Scan for the cell matching the given text and deliver its (X, Y) coordinate at center. 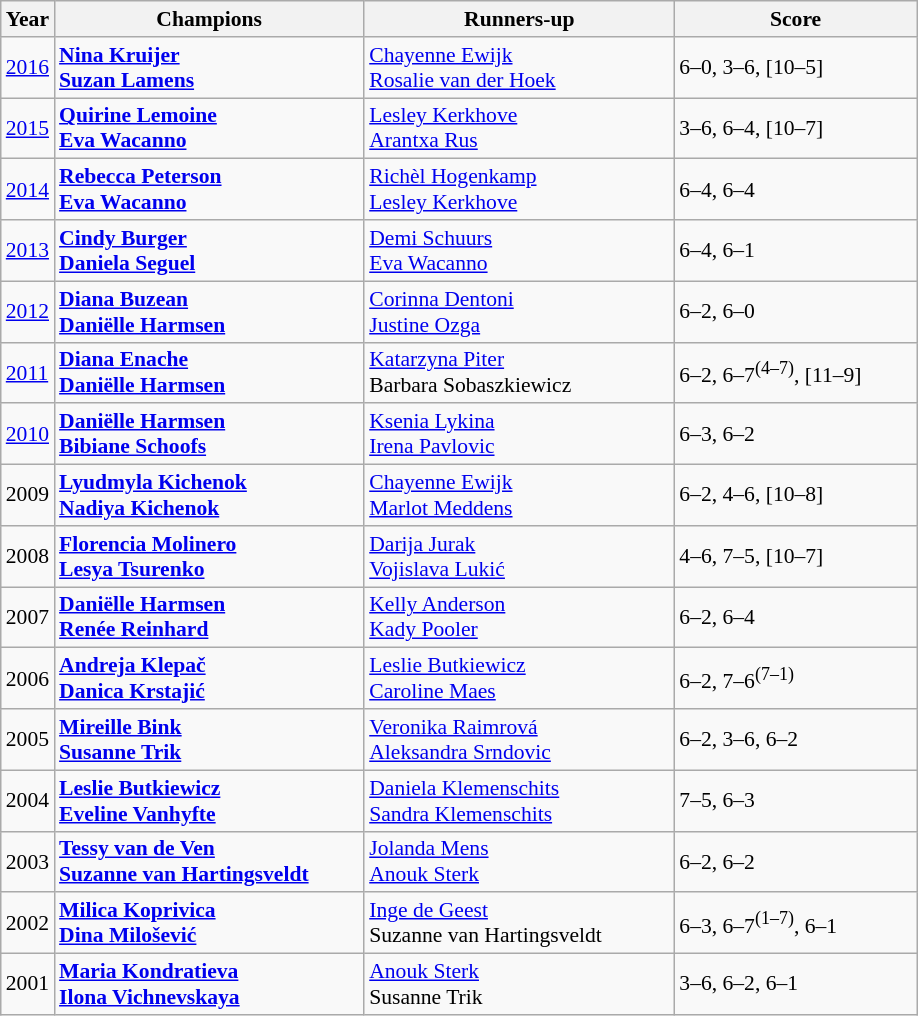
2005 (28, 740)
Champions (209, 19)
6–2, 7–6(7–1) (796, 678)
Daniëlle Harmsen Bibiane Schoofs (209, 434)
Inge de Geest Suzanne van Hartingsveldt (519, 924)
Veronika Raimrová Aleksandra Srndovic (519, 740)
Tessy van de Ven Suzanne van Hartingsveldt (209, 862)
2006 (28, 678)
Diana Buzean Daniëlle Harmsen (209, 312)
Diana Enache Daniëlle Harmsen (209, 372)
6–4, 6–1 (796, 250)
Demi Schuurs Eva Wacanno (519, 250)
Rebecca Peterson Eva Wacanno (209, 190)
2013 (28, 250)
Daniela Klemenschits Sandra Klemenschits (519, 800)
3–6, 6–4, [10–7] (796, 128)
2002 (28, 924)
6–3, 6–7(1–7), 6–1 (796, 924)
6–2, 3–6, 6–2 (796, 740)
Kelly Anderson Kady Pooler (519, 618)
Andreja Klepač Danica Krstajić (209, 678)
2004 (28, 800)
Richèl Hogenkamp Lesley Kerkhove (519, 190)
2010 (28, 434)
Darija Jurak Vojislava Lukić (519, 556)
7–5, 6–3 (796, 800)
Jolanda Mens Anouk Sterk (519, 862)
Daniëlle Harmsen Renée Reinhard (209, 618)
2008 (28, 556)
Katarzyna Piter Barbara Sobaszkiewicz (519, 372)
Lyudmyla Kichenok Nadiya Kichenok (209, 496)
2015 (28, 128)
6–4, 6–4 (796, 190)
Quirine Lemoine Eva Wacanno (209, 128)
2001 (28, 984)
Runners-up (519, 19)
2003 (28, 862)
2014 (28, 190)
6–2, 6–2 (796, 862)
2007 (28, 618)
3–6, 6–2, 6–1 (796, 984)
6–2, 6–4 (796, 618)
Cindy Burger Daniela Seguel (209, 250)
Corinna Dentoni Justine Ozga (519, 312)
Mireille Bink Susanne Trik (209, 740)
Lesley Kerkhove Arantxa Rus (519, 128)
Year (28, 19)
Score (796, 19)
Leslie Butkiewicz Caroline Maes (519, 678)
2012 (28, 312)
Maria Kondratieva Ilona Vichnevskaya (209, 984)
2011 (28, 372)
Anouk Sterk Susanne Trik (519, 984)
6–0, 3–6, [10–5] (796, 68)
Milica Koprivica Dina Milošević (209, 924)
6–2, 6–7(4–7), [11–9] (796, 372)
2016 (28, 68)
Leslie Butkiewicz Eveline Vanhyfte (209, 800)
6–2, 6–0 (796, 312)
Ksenia Lykina Irena Pavlovic (519, 434)
6–2, 4–6, [10–8] (796, 496)
Chayenne Ewijk Rosalie van der Hoek (519, 68)
Florencia Molinero Lesya Tsurenko (209, 556)
2009 (28, 496)
Nina Kruijer Suzan Lamens (209, 68)
4–6, 7–5, [10–7] (796, 556)
6–3, 6–2 (796, 434)
Chayenne Ewijk Marlot Meddens (519, 496)
